Search for the cell housing the specified text and yield its [X, Y] center coordinate. 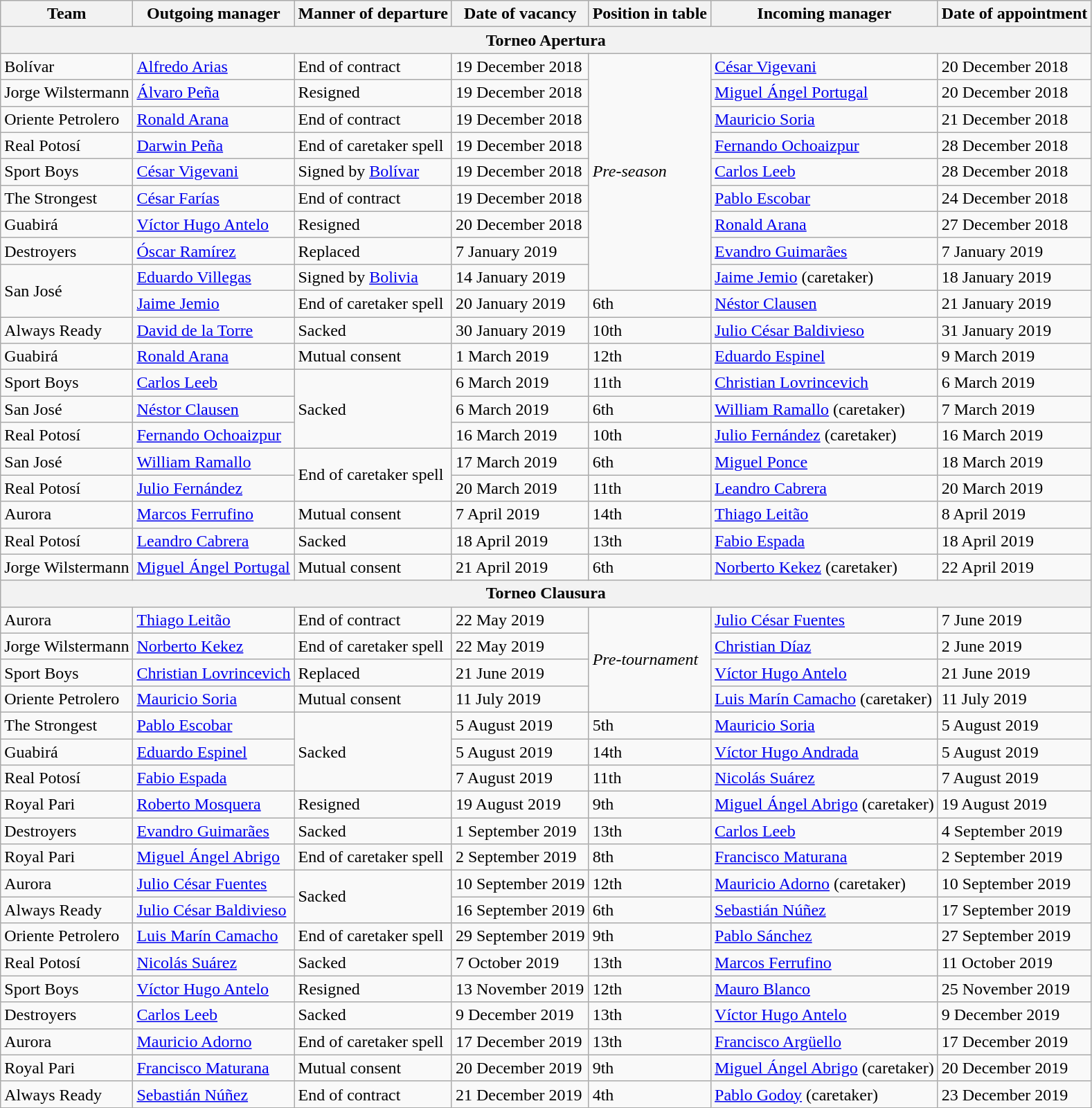
1 September 2019 [520, 831]
20 January 2019 [520, 303]
18 January 2019 [1014, 277]
Óscar Ramírez [213, 251]
Date of appointment [1014, 14]
Date of vacancy [520, 14]
7 April 2019 [520, 515]
Manner of departure [373, 14]
Pre-tournament [650, 659]
21 December 2019 [520, 1094]
Torneo Apertura [546, 40]
Team [66, 14]
Álvaro Peña [213, 93]
Roberto Mosquera [213, 805]
17 September 2019 [1014, 910]
Mauricio Adorno [213, 1042]
Pre-season [650, 172]
4 September 2019 [1014, 831]
17 March 2019 [520, 462]
Jaime Jemio (caretaker) [825, 277]
8th [650, 857]
2 June 2019 [1014, 646]
Julio Fernández [213, 488]
30 January 2019 [520, 330]
Víctor Hugo Andrada [825, 751]
27 September 2019 [1014, 936]
23 December 2019 [1014, 1094]
David de la Torre [213, 330]
14 January 2019 [520, 277]
Francisco Argüello [825, 1042]
Incoming manager [825, 14]
4th [650, 1094]
Mauro Blanco [825, 989]
27 December 2018 [1014, 224]
29 September 2019 [520, 936]
5th [650, 725]
21 April 2019 [520, 567]
Torneo Clausura [546, 593]
22 April 2019 [1014, 567]
Christian Díaz [825, 646]
1 March 2019 [520, 357]
25 November 2019 [1014, 989]
Luis Marín Camacho [213, 936]
Norberto Kekez (caretaker) [825, 567]
7 October 2019 [520, 963]
8 April 2019 [1014, 515]
7 June 2019 [1014, 620]
Alfredo Arias [213, 66]
Luis Marín Camacho (caretaker) [825, 699]
21 January 2019 [1014, 303]
Bolívar [66, 66]
Jaime Jemio [213, 303]
Mauricio Adorno (caretaker) [825, 884]
Outgoing manager [213, 14]
Eduardo Villegas [213, 277]
César Farías [213, 198]
11 October 2019 [1014, 963]
31 January 2019 [1014, 330]
Position in table [650, 14]
Darwin Peña [213, 145]
13 November 2019 [520, 989]
Miguel Ponce [825, 462]
7 March 2019 [1014, 409]
William Ramallo [213, 462]
Signed by Bolivia [373, 277]
Norberto Kekez [213, 646]
9 March 2019 [1014, 357]
Miguel Ángel Abrigo [213, 857]
18 March 2019 [1014, 462]
Julio Fernández (caretaker) [825, 436]
Pablo Godoy (caretaker) [825, 1094]
16 September 2019 [520, 910]
Pablo Sánchez [825, 936]
Signed by Bolívar [373, 172]
William Ramallo (caretaker) [825, 409]
21 December 2018 [1014, 119]
24 December 2018 [1014, 198]
